Extract the (x, y) coordinate from the center of the cell holding the provided text.  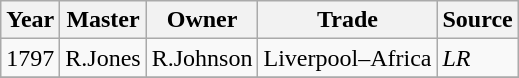
LR (478, 58)
Liverpool–Africa (348, 58)
1797 (30, 58)
Trade (348, 20)
R.Jones (103, 58)
Source (478, 20)
Master (103, 20)
R.Johnson (202, 58)
Year (30, 20)
Owner (202, 20)
